Provide the [x, y] coordinate of the cell's center where the given text is located.  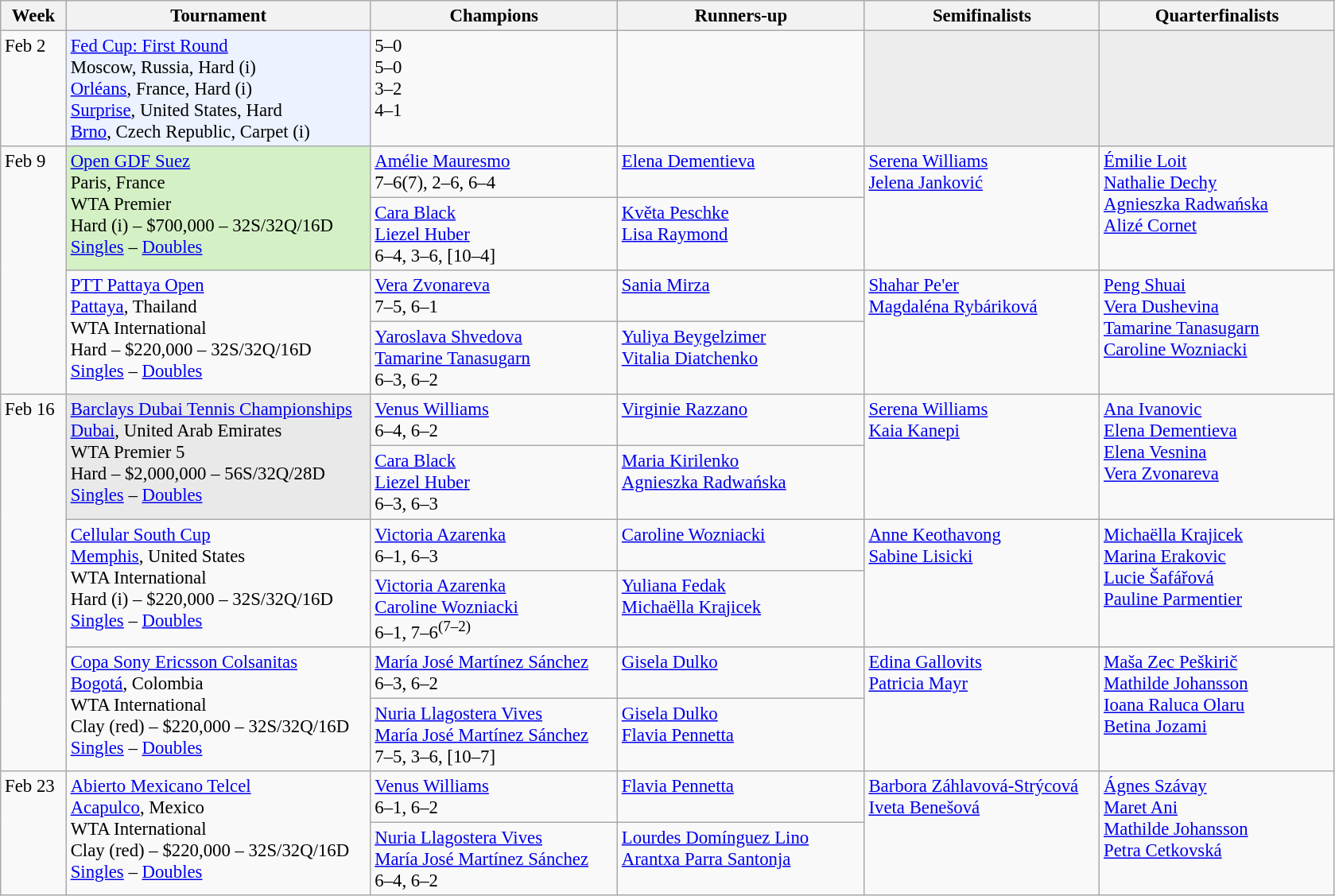
Yaroslava Shvedova Tamarine Tanasugarn 6–3, 6–2 [495, 359]
Lourdes Domínguez Lino Arantxa Parra Santonja [741, 859]
Peng Shuai Vera Dushevina Tamarine Tanasugarn Caroline Wozniacki [1217, 332]
Amélie Mauresmo7–6(7), 2–6, 6–4 [495, 172]
Feb 16 [33, 582]
Anne Keothavong Sabine Lisicki [982, 584]
Champions [495, 16]
Émilie Loit Nathalie Dechy Agnieszka Radwańska Alizé Cornet [1217, 208]
Open GDF Suez Paris, FranceWTA PremierHard (i) – $700,000 – 32S/32Q/16DSingles – Doubles [218, 208]
Sania Mirza [741, 296]
Feb 2 [33, 89]
Venus Williams6–1, 6–2 [495, 797]
Flavia Pennetta [741, 797]
Barbora Záhlavová-Strýcová Iveta Benešová [982, 833]
Ana Ivanovic Elena Dementieva Elena Vesnina Vera Zvonareva [1217, 456]
Tournament [218, 16]
Maria Kirilenko Agnieszka Radwańska [741, 483]
Virginie Razzano [741, 420]
Nuria Llagostera Vives María José Martínez Sánchez 7–5, 3–6, [10–7] [495, 735]
Maša Zec Peškirič Mathilde Johansson Ioana Raluca Olaru Betina Jozami [1217, 708]
Cara Black Liezel Huber6–4, 3–6, [10–4] [495, 235]
Cellular South CupMemphis, United StatesWTA InternationalHard (i) – $220,000 – 32S/32Q/16DSingles – Doubles [218, 584]
Victoria Azarenka6–1, 6–3 [495, 545]
Victoria Azarenka Caroline Wozniacki6–1, 7–6(7–2) [495, 608]
Barclays Dubai Tennis Championships Dubai, United Arab EmiratesWTA Premier 5Hard – $2,000,000 – 56S/32Q/28DSingles – Doubles [218, 456]
Edina Gallovits Patricia Mayr [982, 708]
Serena Williams Kaia Kanepi [982, 456]
Serena Williams Jelena Janković [982, 208]
Fed Cup: First Round Moscow, Russia, Hard (i)Orléans, France, Hard (i)Surprise, United States, Hard Brno, Czech Republic, Carpet (i) [218, 89]
Quarterfinalists [1217, 16]
Feb 23 [33, 833]
Caroline Wozniacki [741, 545]
Yuliya Beygelzimer Vitalia Diatchenko [741, 359]
Nuria Llagostera Vives María José Martínez Sánchez6–4, 6–2 [495, 859]
Copa Sony Ericsson Colsanitas Bogotá, ColombiaWTA InternationalClay (red) – $220,000 – 32S/32Q/16DSingles – Doubles [218, 708]
Vera Zvonareva 7–5, 6–1 [495, 296]
Cara Black Liezel Huber6–3, 6–3 [495, 483]
Runners-up [741, 16]
Semifinalists [982, 16]
Yuliana Fedak Michaëlla Krajicek [741, 608]
Feb 9 [33, 270]
PTT Pattaya Open Pattaya, ThailandWTA InternationalHard – $220,000 – 32S/32Q/16DSingles – Doubles [218, 332]
Gisela Dulko Flavia Pennetta [741, 735]
Week [33, 16]
Gisela Dulko [741, 673]
Elena Dementieva [741, 172]
Ágnes Szávay Maret Ani Mathilde Johansson Petra Cetkovská [1217, 833]
Květa Peschke Lisa Raymond [741, 235]
5–0 5–0 3–2 4–1 [495, 89]
Shahar Pe'er Magdaléna Rybáriková [982, 332]
Venus Williams 6–4, 6–2 [495, 420]
Michaëlla Krajicek Marina Erakovic Lucie Šafářová Pauline Parmentier [1217, 584]
María José Martínez Sánchez 6–3, 6–2 [495, 673]
Abierto Mexicano TelcelAcapulco, MexicoWTA InternationalClay (red) – $220,000 – 32S/32Q/16DSingles – Doubles [218, 833]
